For the text-containing cell, return its midpoint in [x, y] coordinate format. 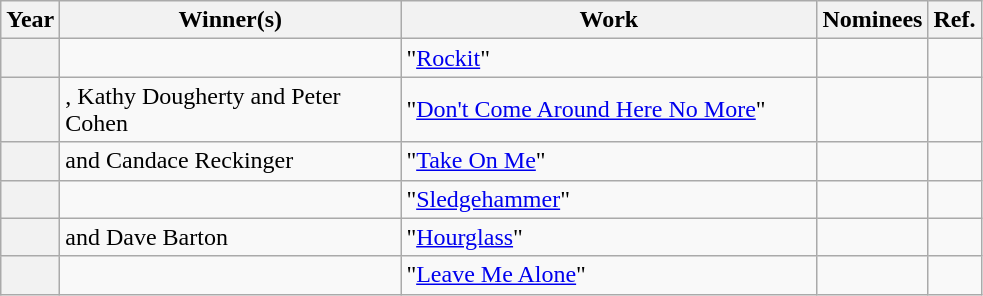
and Candace Reckinger [230, 161]
and Dave Barton [230, 237]
Work [609, 20]
"Take On Me" [609, 161]
Ref. [954, 20]
Winner(s) [230, 20]
"Rockit" [609, 58]
Nominees [872, 20]
, Kathy Dougherty and Peter Cohen [230, 110]
"Sledgehammer" [609, 199]
"Leave Me Alone" [609, 275]
"Hourglass" [609, 237]
Year [30, 20]
"Don't Come Around Here No More" [609, 110]
